Locate the cell with the specified text and output its [X, Y] center coordinate. 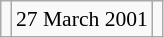
27 March 2001 [82, 19]
